Extract the [X, Y] coordinate from the center of the cell holding the provided text.  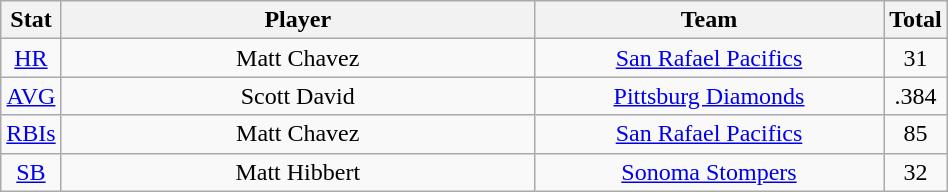
Scott David [298, 96]
Stat [31, 20]
Player [298, 20]
85 [916, 134]
Pittsburg Diamonds [708, 96]
Team [708, 20]
Total [916, 20]
HR [31, 58]
32 [916, 172]
SB [31, 172]
Matt Hibbert [298, 172]
AVG [31, 96]
Sonoma Stompers [708, 172]
.384 [916, 96]
RBIs [31, 134]
31 [916, 58]
